Scan for the cell matching the given text and deliver its [X, Y] coordinate at center. 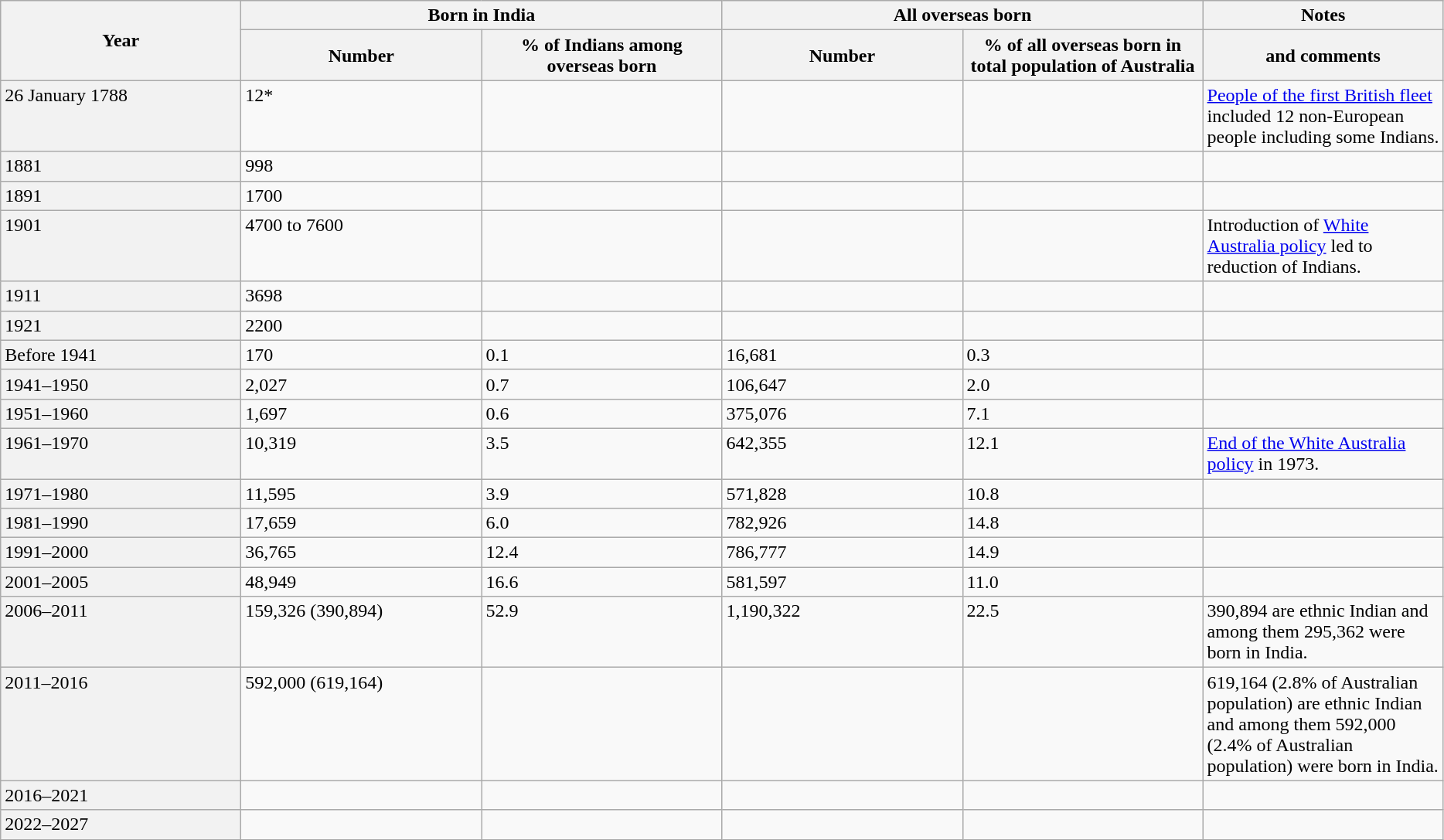
16.6 [601, 582]
1,697 [362, 413]
Introduction of White Australia policy led to reduction of Indians. [1323, 246]
End of the White Australia policy in 1973. [1323, 453]
2022–2027 [121, 825]
390,894 are ethnic Indian and among them 295,362 were born in India. [1323, 632]
782,926 [843, 523]
and comments [1323, 56]
0.3 [1082, 355]
1971–1980 [121, 494]
6.0 [601, 523]
1891 [121, 196]
1911 [121, 296]
26 January 1788 [121, 116]
11,595 [362, 494]
786,777 [843, 553]
1881 [121, 166]
16,681 [843, 355]
All overseas born [962, 15]
1941–1950 [121, 384]
Notes [1323, 15]
0.7 [601, 384]
581,597 [843, 582]
2.0 [1082, 384]
12.1 [1082, 453]
2006–2011 [121, 632]
1921 [121, 325]
2011–2016 [121, 724]
3698 [362, 296]
159,326 (390,894) [362, 632]
170 [362, 355]
12.4 [601, 553]
Before 1941 [121, 355]
36,765 [362, 553]
0.1 [601, 355]
106,647 [843, 384]
1901 [121, 246]
48,949 [362, 582]
% of Indians among overseas born [601, 56]
1981–1990 [121, 523]
22.5 [1082, 632]
Born in India [482, 15]
12* [362, 116]
1961–1970 [121, 453]
10.8 [1082, 494]
1991–2000 [121, 553]
10,319 [362, 453]
14.8 [1082, 523]
2001–2005 [121, 582]
619,164 (2.8% of Australian population) are ethnic Indian and among them 592,000 (2.4% of Australian population) were born in India. [1323, 724]
2,027 [362, 384]
2200 [362, 325]
4700 to 7600 [362, 246]
375,076 [843, 413]
0.6 [601, 413]
592,000 (619,164) [362, 724]
3.5 [601, 453]
1700 [362, 196]
998 [362, 166]
11.0 [1082, 582]
3.9 [601, 494]
% of all overseas born in total population of Australia [1082, 56]
642,355 [843, 453]
People of the first British fleet included 12 non-European people including some Indians. [1323, 116]
14.9 [1082, 553]
571,828 [843, 494]
7.1 [1082, 413]
Year [121, 40]
2016–2021 [121, 795]
1,190,322 [843, 632]
52.9 [601, 632]
17,659 [362, 523]
1951–1960 [121, 413]
